Provide the (X, Y) coordinate of the cell's center where the given text is located.  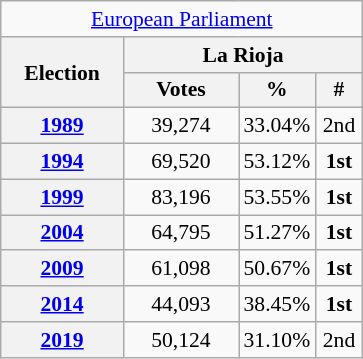
51.27% (276, 233)
La Rioja (242, 55)
83,196 (180, 197)
2004 (62, 233)
33.04% (276, 126)
44,093 (180, 304)
European Parliament (182, 19)
38.45% (276, 304)
53.55% (276, 197)
2014 (62, 304)
2019 (62, 340)
64,795 (180, 233)
2009 (62, 269)
31.10% (276, 340)
Election (62, 72)
1999 (62, 197)
50,124 (180, 340)
Votes (180, 90)
61,098 (180, 269)
% (276, 90)
1994 (62, 162)
1989 (62, 126)
50.67% (276, 269)
53.12% (276, 162)
39,274 (180, 126)
69,520 (180, 162)
# (339, 90)
